Output the (X, Y) coordinate of the center of the cell containing the given text.  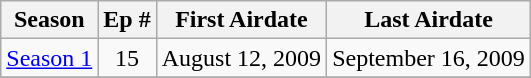
Season 1 (50, 58)
Last Airdate (429, 20)
August 12, 2009 (241, 58)
September 16, 2009 (429, 58)
Ep # (127, 20)
Season (50, 20)
15 (127, 58)
First Airdate (241, 20)
